Provide the [x, y] coordinate of the cell's center where the given text is located.  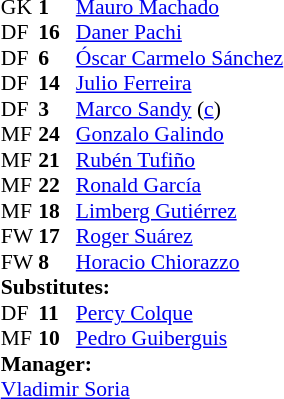
Substitutes: [142, 287]
Julio Ferreira [180, 83]
3 [57, 109]
10 [57, 339]
Pedro Guiberguis [180, 339]
Ronald García [180, 185]
Horacio Chiorazzo [180, 262]
Marco Sandy (c) [180, 109]
Percy Colque [180, 313]
Rubén Tufiño [180, 160]
17 [57, 237]
6 [57, 58]
14 [57, 83]
24 [57, 135]
Limberg Gutiérrez [180, 211]
8 [57, 262]
Roger Suárez [180, 237]
Daner Pachi [180, 33]
11 [57, 313]
21 [57, 160]
Manager: [142, 364]
18 [57, 211]
Gonzalo Galindo [180, 135]
22 [57, 185]
Óscar Carmelo Sánchez [180, 58]
16 [57, 33]
